Determine the (x, y) coordinate at the center of the cell enclosing the given text.  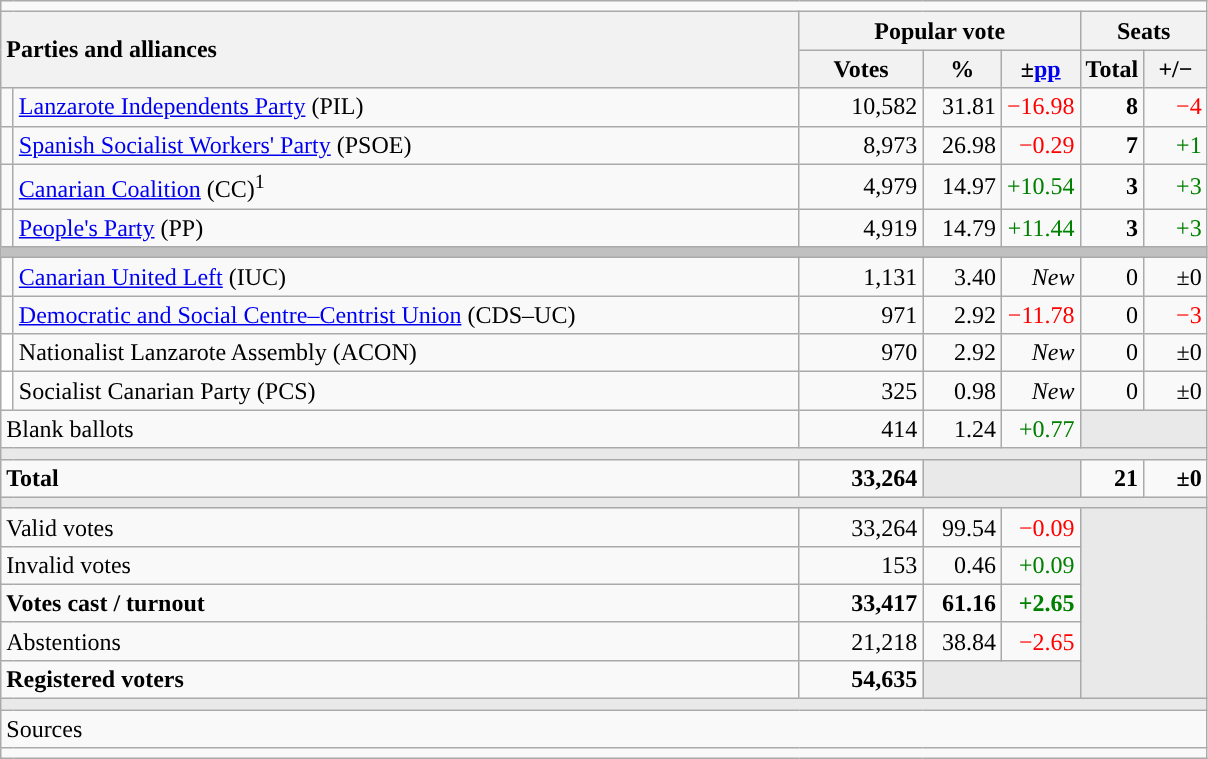
Popular vote (940, 31)
Registered voters (400, 679)
153 (861, 565)
−0.09 (1040, 527)
Canarian Coalition (CC)1 (406, 186)
414 (861, 429)
1.24 (962, 429)
Lanzarote Independents Party (PIL) (406, 107)
People's Party (PP) (406, 228)
+2.65 (1040, 603)
38.84 (962, 641)
4,979 (861, 186)
−11.78 (1040, 315)
970 (861, 353)
971 (861, 315)
Abstentions (400, 641)
33,417 (861, 603)
21,218 (861, 641)
Spanish Socialist Workers' Party (PSOE) (406, 145)
Canarian United Left (IUC) (406, 277)
61.16 (962, 603)
+10.54 (1040, 186)
99.54 (962, 527)
−0.29 (1040, 145)
Democratic and Social Centre–Centrist Union (CDS–UC) (406, 315)
Parties and alliances (400, 50)
7 (1112, 145)
−16.98 (1040, 107)
+0.77 (1040, 429)
±pp (1040, 69)
Blank ballots (400, 429)
4,919 (861, 228)
14.79 (962, 228)
+11.44 (1040, 228)
0.98 (962, 391)
0.46 (962, 565)
8 (1112, 107)
Votes cast / turnout (400, 603)
+1 (1176, 145)
Votes (861, 69)
31.81 (962, 107)
26.98 (962, 145)
% (962, 69)
3.40 (962, 277)
21 (1112, 478)
Socialist Canarian Party (PCS) (406, 391)
−2.65 (1040, 641)
8,973 (861, 145)
+0.09 (1040, 565)
54,635 (861, 679)
Invalid votes (400, 565)
325 (861, 391)
10,582 (861, 107)
1,131 (861, 277)
Nationalist Lanzarote Assembly (ACON) (406, 353)
−3 (1176, 315)
Sources (604, 729)
14.97 (962, 186)
−4 (1176, 107)
Valid votes (400, 527)
Seats (1144, 31)
+/− (1176, 69)
